Pinpoint the cell where the given text exists, returning its (x, y) midpoint coordinate. 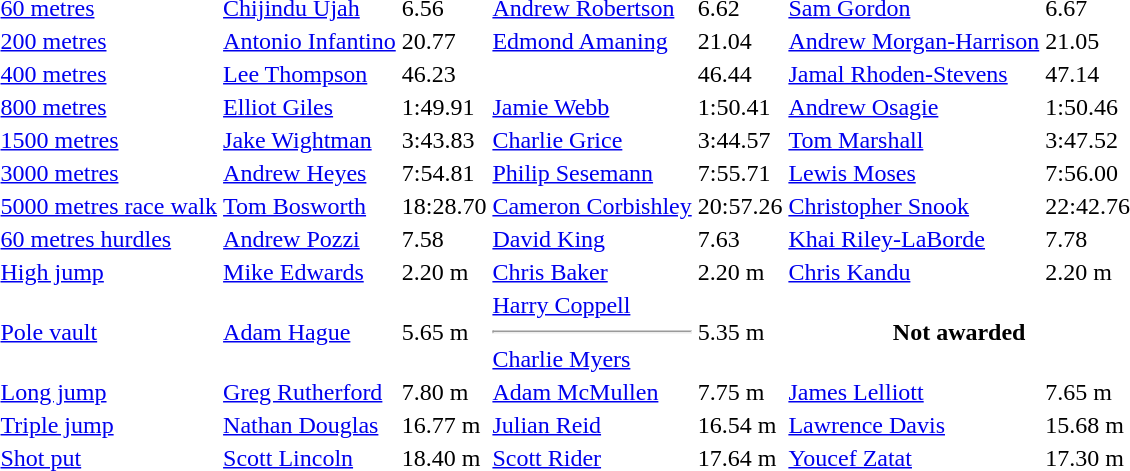
16.77 m (444, 425)
Tom Bosworth (310, 206)
Antonio Infantino (310, 41)
7.63 (740, 239)
Elliot Giles (310, 107)
Julian Reid (592, 425)
Cameron Corbishley (592, 206)
Harry CoppellCharlie Myers (592, 332)
Chris Kandu (914, 272)
Lewis Moses (914, 173)
James Lelliott (914, 392)
Jamal Rhoden-Stevens (914, 74)
7.58 (444, 239)
Philip Sesemann (592, 173)
46.44 (740, 74)
18:28.70 (444, 206)
Lee Thompson (310, 74)
Christopher Snook (914, 206)
Jamie Webb (592, 107)
Andrew Heyes (310, 173)
46.23 (444, 74)
Khai Riley-LaBorde (914, 239)
Andrew Pozzi (310, 239)
David King (592, 239)
3:44.57 (740, 140)
Adam Hague (310, 332)
Edmond Amaning (592, 41)
Charlie Grice (592, 140)
20.77 (444, 41)
Mike Edwards (310, 272)
7.80 m (444, 392)
20:57.26 (740, 206)
Greg Rutherford (310, 392)
Lawrence Davis (914, 425)
Jake Wightman (310, 140)
5.65 m (444, 332)
3:43.83 (444, 140)
Andrew Osagie (914, 107)
5.35 m (740, 332)
1:50.41 (740, 107)
7:55.71 (740, 173)
1:49.91 (444, 107)
7.75 m (740, 392)
Andrew Morgan-Harrison (914, 41)
Chris Baker (592, 272)
Tom Marshall (914, 140)
7:54.81 (444, 173)
16.54 m (740, 425)
Adam McMullen (592, 392)
Nathan Douglas (310, 425)
21.04 (740, 41)
